Extract the [x, y] coordinate from the center of the cell holding the provided text.  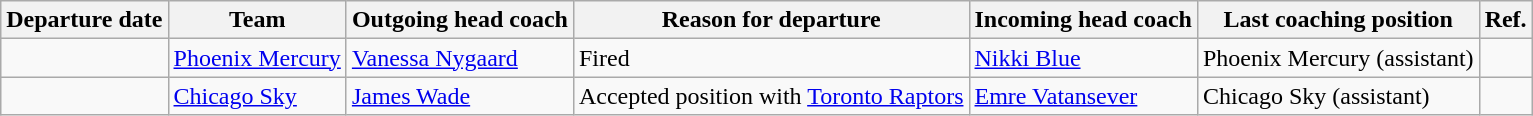
Chicago Sky (assistant) [1338, 96]
Outgoing head coach [460, 20]
Phoenix Mercury [257, 58]
Team [257, 20]
James Wade [460, 96]
Departure date [84, 20]
Fired [771, 58]
Emre Vatansever [1083, 96]
Nikki Blue [1083, 58]
Phoenix Mercury (assistant) [1338, 58]
Reason for departure [771, 20]
Vanessa Nygaard [460, 58]
Incoming head coach [1083, 20]
Chicago Sky [257, 96]
Last coaching position [1338, 20]
Ref. [1506, 20]
Accepted position with Toronto Raptors [771, 96]
